From the cell containing the given text, extract its center point as (X, Y) coordinate. 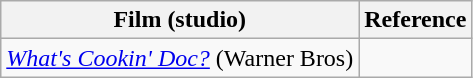
What's Cookin' Doc? (Warner Bros) (180, 58)
Reference (416, 20)
Film (studio) (180, 20)
